For the text-containing cell, return its midpoint in [x, y] coordinate format. 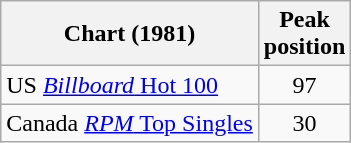
Peakposition [304, 34]
30 [304, 123]
Chart (1981) [130, 34]
Canada RPM Top Singles [130, 123]
US Billboard Hot 100 [130, 85]
97 [304, 85]
